Scan for the cell matching the given text and deliver its [x, y] coordinate at center. 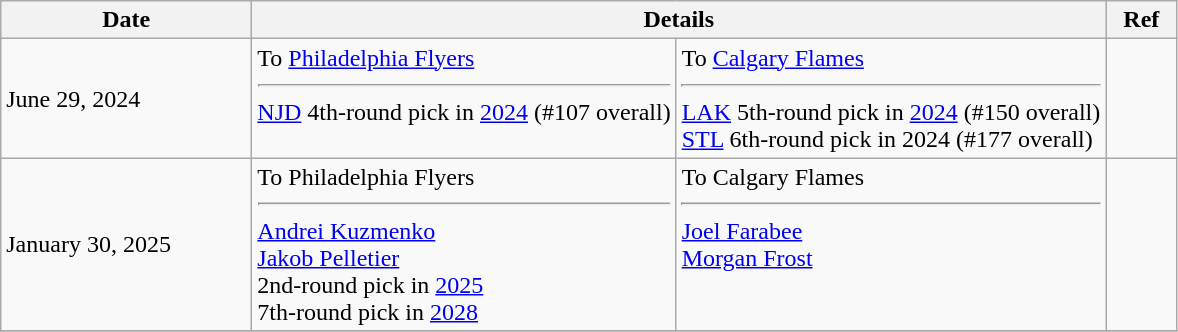
To Calgary FlamesJoel FarabeeMorgan Frost [891, 244]
Ref [1142, 20]
January 30, 2025 [126, 244]
June 29, 2024 [126, 98]
To Philadelphia FlyersNJD 4th-round pick in 2024 (#107 overall) [464, 98]
To Philadelphia FlyersAndrei KuzmenkoJakob Pelletier2nd-round pick in 20257th-round pick in 2028 [464, 244]
To Calgary FlamesLAK 5th-round pick in 2024 (#150 overall)STL 6th-round pick in 2024 (#177 overall) [891, 98]
Details [679, 20]
Date [126, 20]
